Determine the [x, y] coordinate at the center of the cell enclosing the given text.  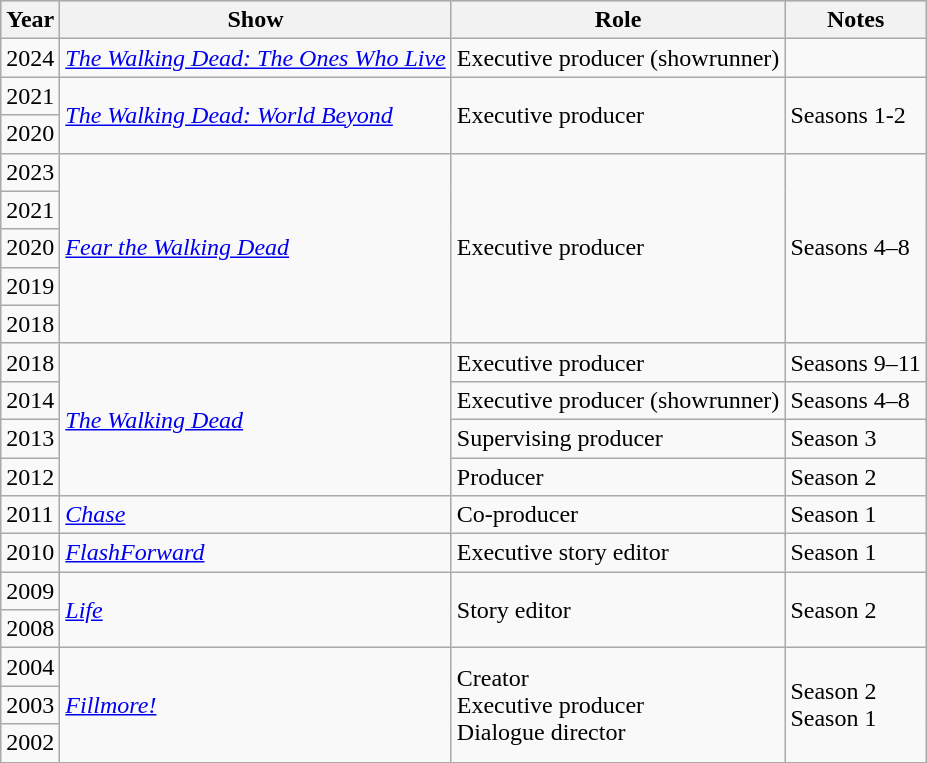
2008 [30, 629]
Story editor [618, 610]
Supervising producer [618, 438]
Seasons 1-2 [856, 115]
2003 [30, 705]
Season 3 [856, 438]
2009 [30, 591]
2014 [30, 400]
CreatorExecutive producerDialogue director [618, 705]
Executive story editor [618, 553]
2019 [30, 286]
2013 [30, 438]
Show [256, 20]
2010 [30, 553]
Fear the Walking Dead [256, 248]
The Walking Dead [256, 419]
2012 [30, 477]
2002 [30, 743]
2023 [30, 172]
Life [256, 610]
2004 [30, 667]
Role [618, 20]
FlashForward [256, 553]
Co-producer [618, 515]
Season 2Season 1 [856, 705]
Producer [618, 477]
The Walking Dead: The Ones Who Live [256, 58]
Seasons 9–11 [856, 362]
2011 [30, 515]
Year [30, 20]
Chase [256, 515]
The Walking Dead: World Beyond [256, 115]
Notes [856, 20]
Fillmore! [256, 705]
2024 [30, 58]
